From the cell containing the given text, extract its center point as [x, y] coordinate. 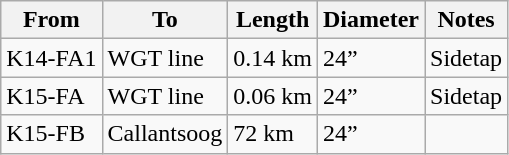
K15-FB [52, 134]
Notes [466, 20]
Length [273, 20]
Callantsoog [165, 134]
Diameter [372, 20]
K15-FA [52, 96]
From [52, 20]
0.06 km [273, 96]
72 km [273, 134]
To [165, 20]
K14-FA1 [52, 58]
0.14 km [273, 58]
